Determine the (x, y) coordinate at the center of the cell enclosing the given text.  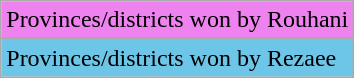
Provinces/districts won by Rezaee (178, 58)
Provinces/districts won by Rouhani (178, 20)
